Return the (X, Y) coordinate for the center point of the cell that contains the specified text.  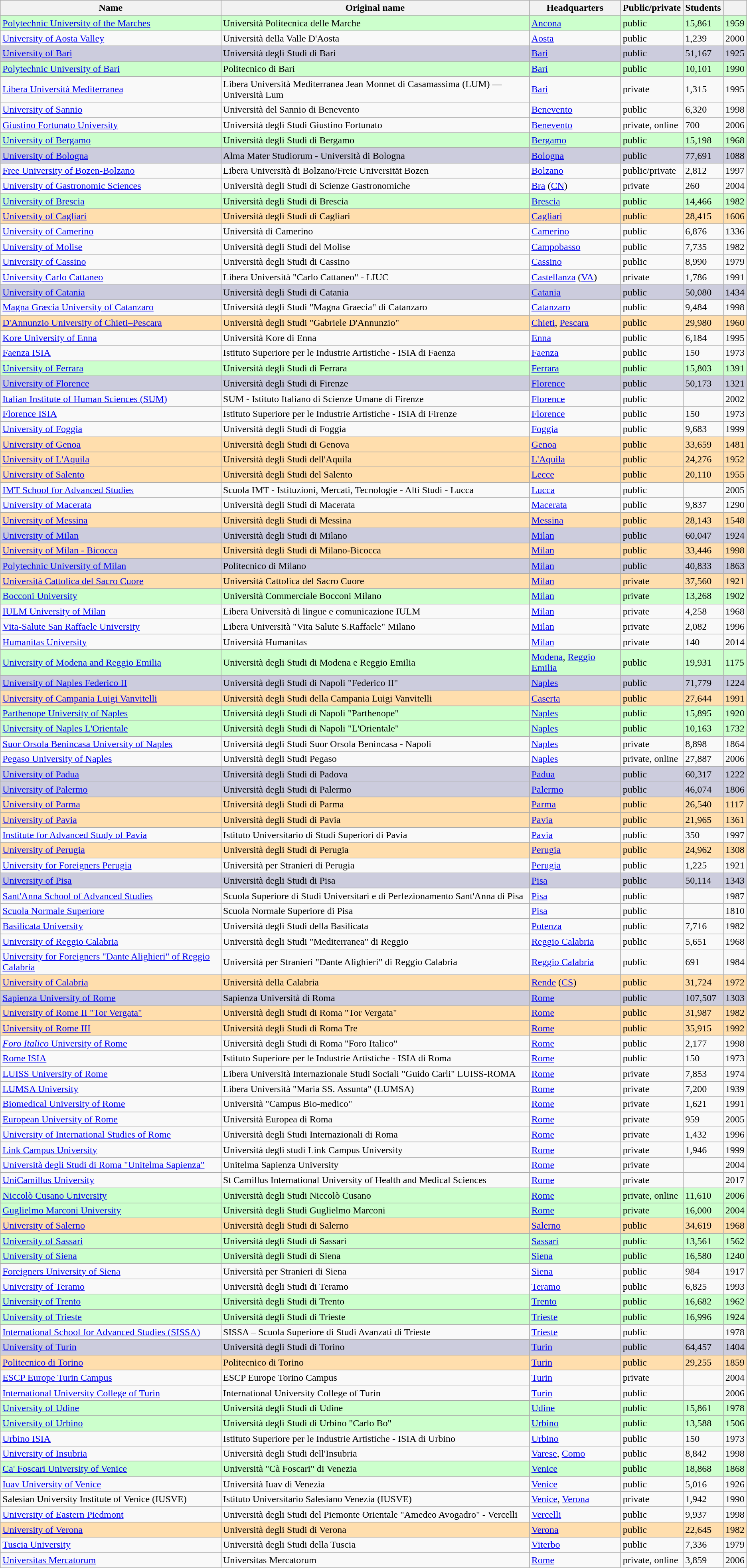
University of Naples Federico II (111, 683)
1955 (735, 475)
2,812 (703, 170)
Università degli Studi Guglielmo Marconi (375, 1211)
Kore University of Enna (111, 338)
Magna Græcia University of Catanzaro (111, 307)
984 (703, 1271)
Macerata (575, 505)
1290 (735, 505)
2,082 (703, 626)
13,561 (703, 1241)
Università "Campus Bio-medico" (375, 1104)
Free University of Bozen-Bolzano (111, 170)
Viterbo (575, 1545)
Ferrara (575, 368)
University of Ferrara (111, 368)
Polytechnic University of Bari (111, 69)
Università degli Studi "Mediterranea" di Reggio (375, 941)
1321 (735, 383)
University of Molise (111, 247)
33,446 (703, 551)
Link Campus University (111, 1150)
Sapienza University of Rome (111, 998)
University of Genoa (111, 444)
Università degli Studi di Milano-Bicocca (375, 551)
60,047 (703, 535)
7,716 (703, 926)
Università degli Studi di Ferrara (375, 368)
1,225 (703, 865)
Italian Institute of Human Sciences (SUM) (111, 398)
Università degli Studi di Perugia (375, 850)
University of Camerino (111, 232)
Name (111, 8)
University of Naples L'Orientale (111, 729)
Università Kore di Enna (375, 338)
Libera Università "Carlo Cattaneo" - LIUC (375, 277)
1240 (735, 1256)
Università degli Studi di Firenze (375, 383)
Humanitas University (111, 642)
Venice, Verona (575, 1499)
Vita-Salute San Raffaele University (111, 626)
Chieti, Pescara (575, 323)
1,621 (703, 1104)
University of Parma (111, 805)
Università degli Studi di Teramo (375, 1287)
Università degli Studi di Siena (375, 1256)
Trento (575, 1302)
27,887 (703, 759)
31,724 (703, 983)
University of Bergamo (111, 140)
University of Urbino (111, 1423)
8,990 (703, 262)
Bergamo (575, 140)
University of Eastern Piedmont (111, 1514)
Modena, Reggio Emilia (575, 662)
IMT School for Advanced Studies (111, 490)
Università degli Studi di Roma "Tor Vergata" (375, 1013)
Libera Università "Maria SS. Assunta" (LUMSA) (375, 1089)
1987 (735, 896)
Università degli Studi della Campania Luigi Vanvitelli (375, 698)
15,895 (703, 714)
Libera Università di lingue e comunicazione IULM (375, 611)
1548 (735, 520)
University of Campania Luigi Vanvitelli (111, 698)
University of Salerno (111, 1226)
Suor Orsola Benincasa University of Naples (111, 744)
Scuola Normale Superiore di Pisa (375, 911)
Scuola Normale Superiore (111, 911)
Università degli Studi di Modena e Reggio Emilia (375, 662)
University of L'Aquila (111, 460)
University of Turin (111, 1347)
Università Politecnica delle Marche (375, 23)
9,837 (703, 505)
Università degli Studi di Roma "Foro Italico" (375, 1043)
1984 (735, 962)
16,996 (703, 1317)
Università degli Studi del Piemonte Orientale "Amedeo Avogadro" - Vercelli (375, 1514)
University of Florence (111, 383)
16,000 (703, 1211)
Università degli Studi di Sassari (375, 1241)
4,258 (703, 611)
Faenza ISIA (111, 353)
Sapienza Università di Roma (375, 998)
University of Gastronomic Sciences (111, 186)
1959 (735, 23)
Guglielmo Marconi University (111, 1211)
1562 (735, 1241)
1864 (735, 744)
Bolzano (575, 170)
1806 (735, 789)
11,610 (703, 1195)
Università degli Studi di Genova (375, 444)
Università degli Studi di Napoli "L'Orientale" (375, 729)
Università Humanitas (375, 642)
Università della Calabria (375, 983)
1992 (735, 1028)
10,101 (703, 69)
Politecnico di Bari (375, 69)
Libera Università "Vita Salute S.Raffaele" Milano (375, 626)
1224 (735, 683)
Università degli Studi di Scienze Gastronomiche (375, 186)
public/private (652, 170)
Alma Mater Studiorum - Università di Bologna (375, 155)
2017 (735, 1180)
1,942 (703, 1499)
Enna (575, 338)
50,114 (703, 880)
Cassino (575, 262)
Rende (CS) (575, 983)
77,691 (703, 155)
Bocconi University (111, 596)
2,177 (703, 1043)
3,859 (703, 1560)
13,588 (703, 1423)
University of Salento (111, 475)
1,432 (703, 1134)
Padua (575, 774)
40,833 (703, 566)
University of Modena and Reggio Emilia (111, 662)
Brescia (575, 201)
University of Trieste (111, 1317)
8,842 (703, 1454)
UniCamillus University (111, 1180)
Università degli Studi Internazionali di Roma (375, 1134)
Università degli Studi dell'Aquila (375, 460)
Catania (575, 292)
6,825 (703, 1287)
Vercelli (575, 1514)
Foggia (575, 429)
6,320 (703, 110)
Politecnico di Milano (375, 566)
1303 (735, 998)
Università Commerciale Bocconi Milano (375, 596)
ESCP Europe Turin Campus (111, 1378)
University of Aosta Valley (111, 38)
9,937 (703, 1514)
LUISS University of Rome (111, 1074)
Università degli Studi di Napoli "Federico II" (375, 683)
Università "Cà Foscari" di Venezia (375, 1469)
Iuav University of Venice (111, 1484)
50,173 (703, 383)
International School for Advanced Studies (SISSA) (111, 1332)
1952 (735, 460)
Lecce (575, 475)
1336 (735, 232)
Università degli Studi di Udine (375, 1408)
Istituto Universitario di Studi Superiori di Pavia (375, 835)
Biomedical University of Rome (111, 1104)
Università degli Studi di Bergamo (375, 140)
Università degli Studi Niccolò Cusano (375, 1195)
1606 (735, 216)
University of Trento (111, 1302)
350 (703, 835)
University of Catania (111, 292)
European University of Rome (111, 1119)
1863 (735, 566)
Bologna (575, 155)
Lucca (575, 490)
University of Palermo (111, 789)
16,682 (703, 1302)
Salesian University Institute of Venice (IUSVE) (111, 1499)
1391 (735, 368)
Università degli Studi dell'Insubria (375, 1454)
Verona (575, 1530)
Headquarters (575, 8)
University of Pisa (111, 880)
1859 (735, 1362)
6,876 (703, 232)
9,484 (703, 307)
Genoa (575, 444)
Università degli Studi di Trento (375, 1302)
Università degli Studi di Parma (375, 805)
2002 (735, 398)
SUM - Istituto Italiano di Scienze Umane di Firenze (375, 398)
Università della Valle D'Aosta (375, 38)
2014 (735, 642)
Università degli Studi del Salento (375, 475)
Palermo (575, 789)
Teramo (575, 1287)
Polytechnic University of the Marches (111, 23)
60,317 (703, 774)
Foreigners University of Siena (111, 1271)
Potenza (575, 926)
51,167 (703, 54)
50,080 (703, 292)
Camerino (575, 232)
Università degli Studi di Padova (375, 774)
1810 (735, 911)
University of Milan (111, 535)
2000 (735, 38)
1222 (735, 774)
Libera Università Mediterranea (111, 89)
22,645 (703, 1530)
700 (703, 125)
Università degli Studi di Messina (375, 520)
1917 (735, 1271)
University for Foreigners Perugia (111, 865)
1481 (735, 444)
Università per Stranieri "Dante Alighieri" di Reggio Calabria (375, 962)
Cagliari (575, 216)
260 (703, 186)
Università degli Studi del Molise (375, 247)
Foro Italico University of Rome (111, 1043)
1434 (735, 292)
Università degli Studi di Trieste (375, 1317)
1962 (735, 1302)
Università degli Studi "Gabriele D'Annunzio" (375, 323)
University of Cassino (111, 262)
Castellanza (VA) (575, 277)
5,016 (703, 1484)
University of Insubria (111, 1454)
7,735 (703, 247)
37,560 (703, 581)
Università degli Studi di Napoli "Parthenope" (375, 714)
28,143 (703, 520)
University of Perugia (111, 850)
1,239 (703, 38)
1,946 (703, 1150)
Università degli Studi di Palermo (375, 789)
Università degli Studi Pegaso (375, 759)
71,779 (703, 683)
Istituto Superiore per le Industrie Artistiche - ISIA di Firenze (375, 414)
Scuola IMT - Istituzioni, Mercati, Tecnologie - Alti Studi - Lucca (375, 490)
University of Brescia (111, 201)
Campobasso (575, 247)
1117 (735, 805)
Università degli Studi di Verona (375, 1530)
Università degli Studi "Magna Graecia" di Catanzaro (375, 307)
Università degli Studi della Tuscia (375, 1545)
Ca' Foscari University of Venice (111, 1469)
Libera Università Internazionale Studi Sociali "Guido Carli" LUISS-ROMA (375, 1074)
16,580 (703, 1256)
1902 (735, 596)
1925 (735, 54)
University of Rome III (111, 1028)
20,110 (703, 475)
Ancona (575, 23)
University of Calabria (111, 983)
LUMSA University (111, 1089)
University of Messina (111, 520)
1404 (735, 1347)
10,163 (703, 729)
21,965 (703, 820)
Università degli studi Link Campus University (375, 1150)
140 (703, 642)
Università degli Studi di Salerno (375, 1226)
7,853 (703, 1074)
Università degli Studi di Cagliari (375, 216)
Università degli Studi di Roma "Unitelma Sapienza" (111, 1165)
University of Pavia (111, 820)
Università per Stranieri di Siena (375, 1271)
Students (703, 8)
Università degli Studi di Roma Tre (375, 1028)
9,683 (703, 429)
959 (703, 1119)
Basilicata University (111, 926)
Florence ISIA (111, 414)
Università degli Studi di Catania (375, 292)
Polytechnic University of Milan (111, 566)
ESCP Europe Torino Campus (375, 1378)
1993 (735, 1287)
5,651 (703, 941)
Varese, Como (575, 1454)
33,659 (703, 444)
1974 (735, 1074)
Sant'Anna School of Advanced Studies (111, 896)
University of Bari (111, 54)
Faenza (575, 353)
1926 (735, 1484)
Parthenope University of Naples (111, 714)
691 (703, 962)
15,803 (703, 368)
Università degli Studi di Torino (375, 1347)
D'Annunzio University of Chieti–Pescara (111, 323)
1088 (735, 155)
University of Siena (111, 1256)
Niccolò Cusano University (111, 1195)
1868 (735, 1469)
Istituto Universitario Salesiano Venezia (IUSVE) (375, 1499)
Salerno (575, 1226)
University of Sassari (111, 1241)
1972 (735, 983)
Istituto Superiore per le Industrie Artistiche - ISIA di Urbino (375, 1439)
Università degli Studi di Pisa (375, 880)
8,898 (703, 744)
29,255 (703, 1362)
University of Verona (111, 1530)
1308 (735, 850)
28,415 (703, 216)
Università degli Studi della Basilicata (375, 926)
1361 (735, 820)
Università del Sannio di Benevento (375, 110)
University of Udine (111, 1408)
14,466 (703, 201)
1,786 (703, 277)
Institute for Advanced Study of Pavia (111, 835)
Università degli Studi di Brescia (375, 201)
IULM University of Milan (111, 611)
7,200 (703, 1089)
Caserta (575, 698)
Unitelma Sapienza University (375, 1165)
Urbino ISIA (111, 1439)
46,074 (703, 789)
29,980 (703, 323)
University of Rome II "Tor Vergata" (111, 1013)
Università Iuav di Venezia (375, 1484)
Libera Università Mediterranea Jean Monnet di Casamassima (LUM) — Università Lum (375, 89)
1,315 (703, 89)
St Camillus International University of Health and Medical Sciences (375, 1180)
34,619 (703, 1226)
6,184 (703, 338)
64,457 (703, 1347)
University of Macerata (111, 505)
University of Foggia (111, 429)
L'Aquila (575, 460)
Aosta (575, 38)
University of Milan - Bicocca (111, 551)
University of Sannio (111, 110)
24,962 (703, 850)
Università degli Studi di Urbino "Carlo Bo" (375, 1423)
Università degli Studi di Pavia (375, 820)
SISSA – Scuola Superiore di Studi Avanzati di Trieste (375, 1332)
Università di Camerino (375, 232)
Rome ISIA (111, 1059)
Università degli Studi di Foggia (375, 429)
Istituto Superiore per le Industrie Artistiche - ISIA di Faenza (375, 353)
Parma (575, 805)
1506 (735, 1423)
1175 (735, 662)
Scuola Superiore di Studi Universitari e di Perfezionamento Sant'Anna di Pisa (375, 896)
Udine (575, 1408)
7,336 (703, 1545)
University Carlo Cattaneo (111, 277)
Original name (375, 8)
University of Reggio Calabria (111, 941)
Università Europea di Roma (375, 1119)
35,915 (703, 1028)
University of Teramo (111, 1287)
University of Padua (111, 774)
1343 (735, 880)
Tuscia University (111, 1545)
24,276 (703, 460)
Catanzaro (575, 307)
Università degli Studi di Macerata (375, 505)
1732 (735, 729)
University of Bologna (111, 155)
27,644 (703, 698)
Public/private (652, 8)
Pegaso University of Naples (111, 759)
University of Cagliari (111, 216)
Sassari (575, 1241)
Università degli Studi di Cassino (375, 262)
15,198 (703, 140)
Università degli Studi di Bari (375, 54)
18,868 (703, 1469)
1920 (735, 714)
Messina (575, 520)
Università degli Studi Suor Orsola Benincasa - Napoli (375, 744)
1960 (735, 323)
Istituto Superiore per le Industrie Artistiche - ISIA di Roma (375, 1059)
19,931 (703, 662)
Università degli Studi Giustino Fortunato (375, 125)
Università per Stranieri di Perugia (375, 865)
1939 (735, 1089)
Libera Università di Bolzano/Freie Universität Bozen (375, 170)
13,268 (703, 596)
University of International Studies of Rome (111, 1134)
31,987 (703, 1013)
Giustino Fortunato University (111, 125)
University for Foreigners "Dante Alighieri" of Reggio Calabria (111, 962)
Bra (CN) (575, 186)
107,507 (703, 998)
Università degli Studi di Milano (375, 535)
26,540 (703, 805)
